Capture the cell that displays the provided text and extract its [x, y] central coordinate. 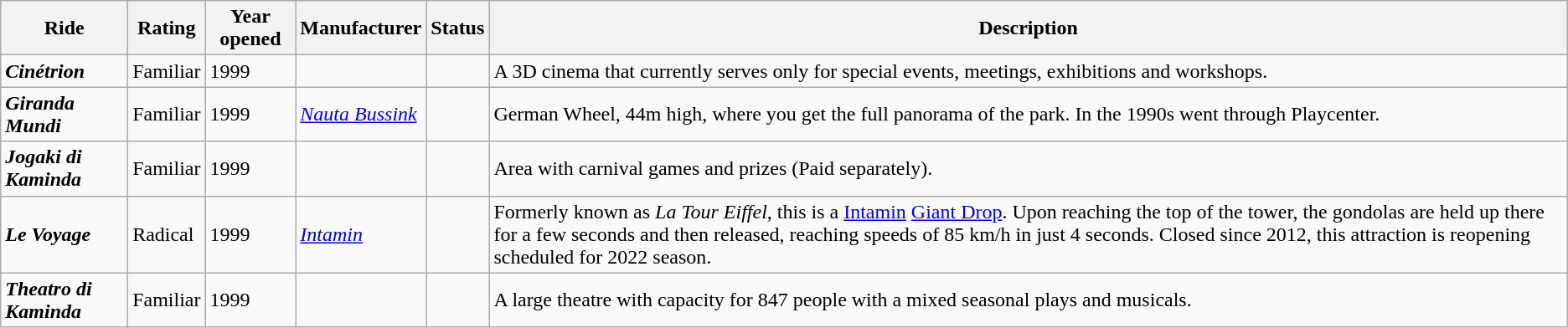
German Wheel, 44m high, where you get the full panorama of the park. In the 1990s went through Playcenter. [1029, 114]
Status [457, 28]
Radical [167, 234]
Description [1029, 28]
A large theatre with capacity for 847 people with a mixed seasonal plays and musicals. [1029, 300]
Giranda Mundi [64, 114]
Ride [64, 28]
Area with carnival games and prizes (Paid separately). [1029, 169]
Intamin [361, 234]
Theatro di Kaminda [64, 300]
A 3D cinema that currently serves only for special events, meetings, exhibitions and workshops. [1029, 71]
Le Voyage [64, 234]
Year opened [250, 28]
Cinétrion [64, 71]
Manufacturer [361, 28]
Rating [167, 28]
Jogaki di Kaminda [64, 169]
Nauta Bussink [361, 114]
